Scan for the cell matching the given text and deliver its (x, y) coordinate at center. 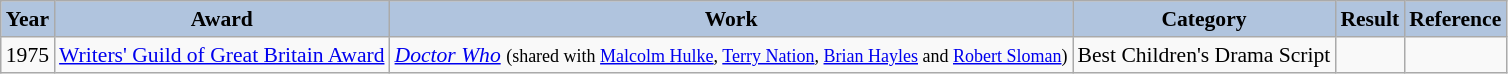
Year (28, 19)
Best Children's Drama Script (1204, 55)
Reference (1455, 19)
Result (1370, 19)
Work (732, 19)
Award (222, 19)
Doctor Who (shared with Malcolm Hulke, Terry Nation, Brian Hayles and Robert Sloman) (732, 55)
Writers' Guild of Great Britain Award (222, 55)
Category (1204, 19)
1975 (28, 55)
